Detect which cell encompasses the target text, then output its (x, y) center coordinate. 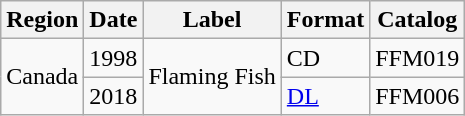
Canada (42, 77)
2018 (114, 96)
Catalog (418, 20)
CD (325, 58)
Flaming Fish (212, 77)
Format (325, 20)
Label (212, 20)
Date (114, 20)
FFM006 (418, 96)
FFM019 (418, 58)
1998 (114, 58)
Region (42, 20)
DL (325, 96)
